Locate the cell with the specified text and output its (x, y) center coordinate. 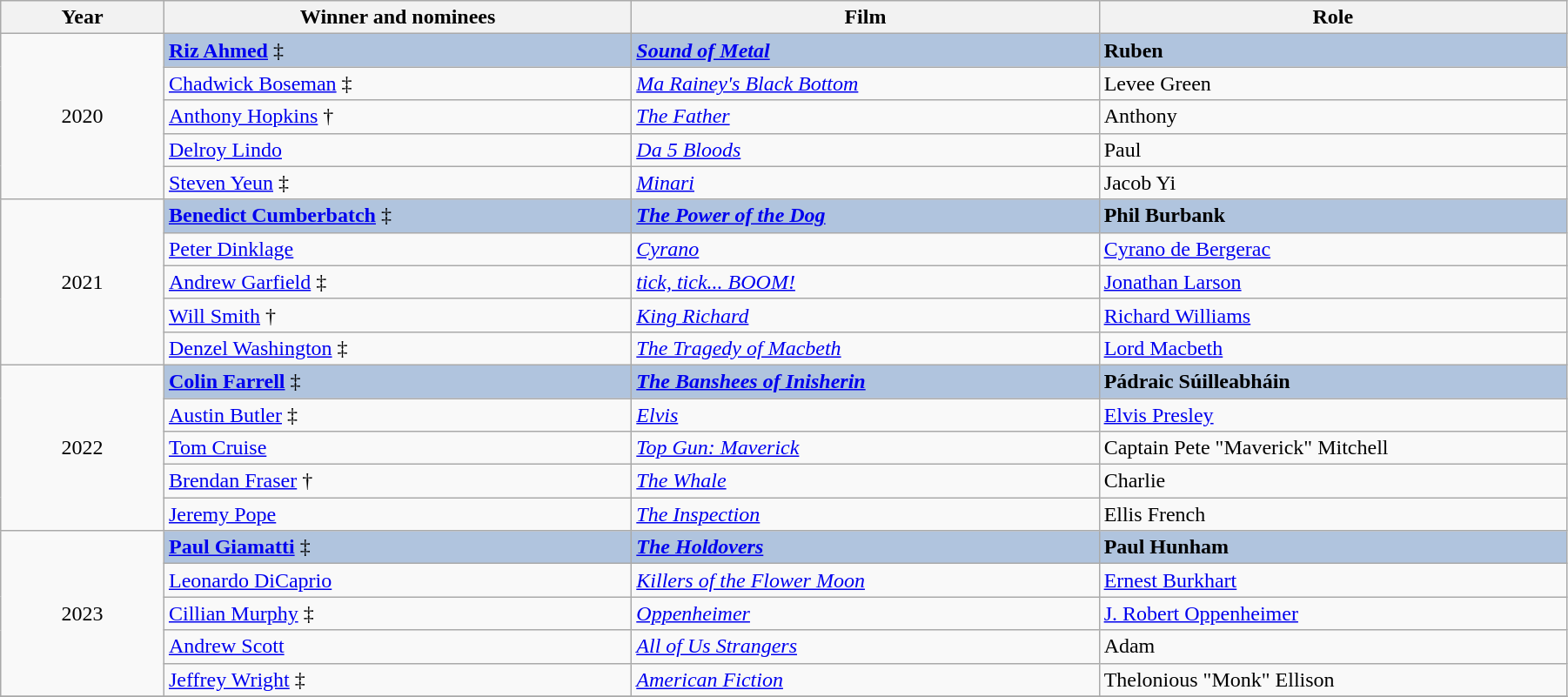
Lord Macbeth (1333, 348)
Jeffrey Wright ‡ (397, 680)
Elvis Presley (1333, 415)
Tom Cruise (397, 448)
Cyrano de Bergerac (1333, 249)
Brendan Fraser † (397, 481)
Delroy Lindo (397, 150)
Peter Dinklage (397, 249)
Ma Rainey's Black Bottom (865, 84)
The Banshees of Inisherin (865, 381)
Jacob Yi (1333, 183)
Richard Williams (1333, 315)
Chadwick Boseman ‡ (397, 84)
The Power of the Dog (865, 216)
Ellis French (1333, 514)
Captain Pete "Maverick" Mitchell (1333, 448)
Jonathan Larson (1333, 282)
Top Gun: Maverick (865, 448)
Riz Ahmed ‡ (397, 50)
Elvis (865, 415)
Paul Hunham (1333, 547)
Phil Burbank (1333, 216)
Steven Yeun ‡ (397, 183)
Andrew Scott (397, 647)
Minari (865, 183)
Anthony (1333, 117)
Cillian Murphy ‡ (397, 613)
2020 (83, 117)
Adam (1333, 647)
Colin Farrell ‡ (397, 381)
The Whale (865, 481)
Denzel Washington ‡ (397, 348)
Ruben (1333, 50)
The Father (865, 117)
Killers of the Flower Moon (865, 580)
2023 (83, 613)
Sound of Metal (865, 50)
Pádraic Súilleabháin (1333, 381)
Austin Butler ‡ (397, 415)
Film (865, 17)
The Holdovers (865, 547)
Leonardo DiCaprio (397, 580)
Charlie (1333, 481)
Year (83, 17)
Role (1333, 17)
Andrew Garfield ‡ (397, 282)
Jeremy Pope (397, 514)
Paul (1333, 150)
American Fiction (865, 680)
The Tragedy of Macbeth (865, 348)
Cyrano (865, 249)
Ernest Burkhart (1333, 580)
Levee Green (1333, 84)
Oppenheimer (865, 613)
2022 (83, 447)
Will Smith † (397, 315)
Benedict Cumberbatch ‡ (397, 216)
2021 (83, 282)
Thelonious "Monk" Ellison (1333, 680)
J. Robert Oppenheimer (1333, 613)
tick, tick... BOOM! (865, 282)
Anthony Hopkins † (397, 117)
King Richard (865, 315)
Da 5 Bloods (865, 150)
Paul Giamatti ‡ (397, 547)
The Inspection (865, 514)
Winner and nominees (397, 17)
All of Us Strangers (865, 647)
